Locate the cell with the specified text and output its (x, y) center coordinate. 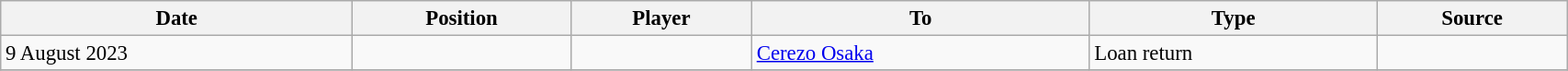
Date (176, 18)
To (920, 18)
Cerezo Osaka (920, 53)
Player (661, 18)
Type (1234, 18)
Source (1472, 18)
Position (462, 18)
9 August 2023 (176, 53)
Loan return (1234, 53)
